Provide the (x, y) coordinate of the cell's center where the given text is located.  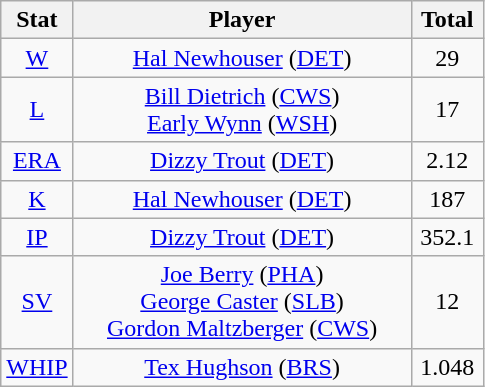
12 (447, 302)
17 (447, 110)
ERA (37, 161)
2.12 (447, 161)
29 (447, 58)
Tex Hughson (BRS) (242, 367)
352.1 (447, 237)
SV (37, 302)
IP (37, 237)
1.048 (447, 367)
Joe Berry (PHA)George Caster (SLB)Gordon Maltzberger (CWS) (242, 302)
Total (447, 20)
187 (447, 199)
W (37, 58)
L (37, 110)
Bill Dietrich (CWS)Early Wynn (WSH) (242, 110)
Player (242, 20)
Stat (37, 20)
WHIP (37, 367)
K (37, 199)
